Extract the (X, Y) coordinate from the center of the cell holding the provided text.  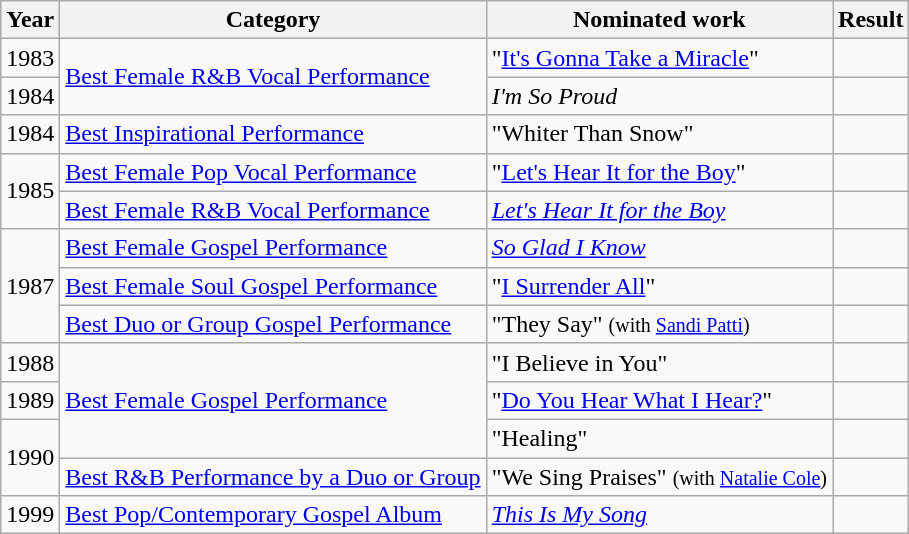
"Let's Hear It for the Boy" (659, 172)
Best Pop/Contemporary Gospel Album (273, 515)
Best R&B Performance by a Duo or Group (273, 477)
Let's Hear It for the Boy (659, 210)
This Is My Song (659, 515)
"I Believe in You" (659, 362)
Category (273, 20)
1989 (30, 400)
"Whiter Than Snow" (659, 134)
Nominated work (659, 20)
1987 (30, 286)
"I Surrender All" (659, 286)
Best Female Soul Gospel Performance (273, 286)
"Healing" (659, 438)
Best Inspirational Performance (273, 134)
Best Female Pop Vocal Performance (273, 172)
1999 (30, 515)
"It's Gonna Take a Miracle" (659, 58)
1988 (30, 362)
"They Say" (with Sandi Patti) (659, 324)
"Do You Hear What I Hear?" (659, 400)
1983 (30, 58)
"We Sing Praises" (with Natalie Cole) (659, 477)
Year (30, 20)
I'm So Proud (659, 96)
1990 (30, 457)
So Glad I Know (659, 248)
1985 (30, 191)
Result (871, 20)
Best Duo or Group Gospel Performance (273, 324)
